For the text-containing cell, return its midpoint in (x, y) coordinate format. 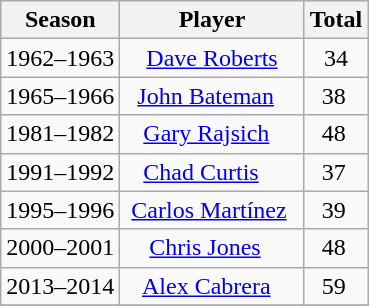
59 (336, 286)
Alex Cabrera (212, 286)
38 (336, 96)
1965–1966 (60, 96)
Chad Curtis (212, 172)
37 (336, 172)
34 (336, 58)
John Bateman (212, 96)
1962–1963 (60, 58)
2000–2001 (60, 248)
39 (336, 210)
Gary Rajsich (212, 134)
1991–1992 (60, 172)
2013–2014 (60, 286)
1995–1996 (60, 210)
1981–1982 (60, 134)
Carlos Martínez (212, 210)
Chris Jones (212, 248)
Total (336, 20)
Player (212, 20)
Season (60, 20)
Dave Roberts (212, 58)
